Scan for the cell matching the given text and deliver its [X, Y] coordinate at center. 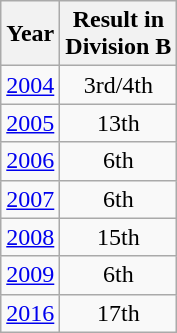
2016 [30, 313]
Year [30, 34]
2008 [30, 237]
2009 [30, 275]
13th [118, 123]
17th [118, 313]
Result inDivision B [118, 34]
2004 [30, 85]
2006 [30, 161]
15th [118, 237]
2007 [30, 199]
2005 [30, 123]
3rd/4th [118, 85]
